Search for the cell housing the specified text and yield its [x, y] center coordinate. 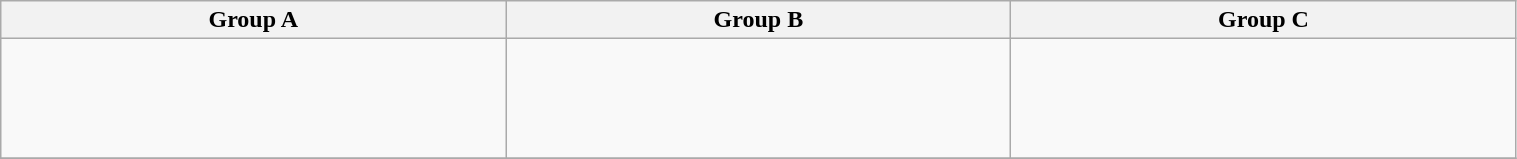
Group A [254, 20]
Group C [1264, 20]
Group B [758, 20]
